Pinpoint the cell where the given text exists, returning its (x, y) midpoint coordinate. 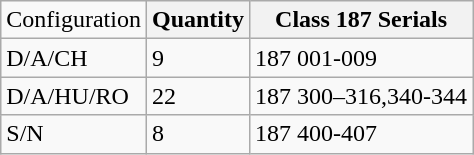
Quantity (198, 20)
D/A/CH (74, 58)
Class 187 Serials (362, 20)
D/A/HU/RO (74, 96)
187 400-407 (362, 134)
8 (198, 134)
Configuration (74, 20)
22 (198, 96)
9 (198, 58)
187 300–316,340-344 (362, 96)
S/N (74, 134)
187 001-009 (362, 58)
